From the cell containing the given text, extract its center point as [x, y] coordinate. 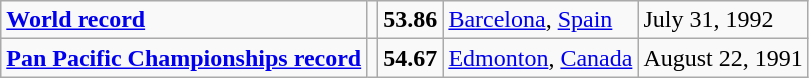
World record [184, 20]
53.86 [410, 20]
Edmonton, Canada [540, 58]
Barcelona, Spain [540, 20]
54.67 [410, 58]
July 31, 1992 [723, 20]
Pan Pacific Championships record [184, 58]
August 22, 1991 [723, 58]
